For the text-containing cell, return its midpoint in [X, Y] coordinate format. 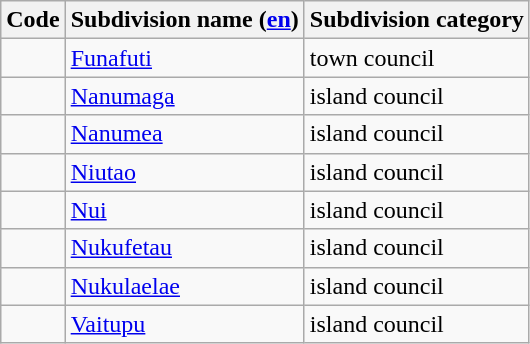
Funafuti [184, 58]
Nanumea [184, 134]
Subdivision name (en) [184, 20]
Niutao [184, 172]
town council [416, 58]
Subdivision category [416, 20]
Code [33, 20]
Nanumaga [184, 96]
Nukufetau [184, 248]
Nui [184, 210]
Nukulaelae [184, 286]
Vaitupu [184, 324]
